Determine the (x, y) coordinate at the center of the cell enclosing the given text.  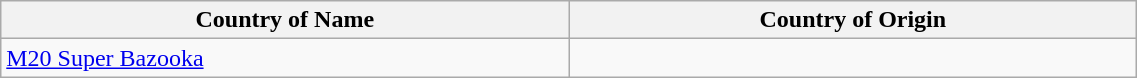
M20 Super Bazooka (285, 58)
Country of Name (285, 20)
Country of Origin (853, 20)
